Locate the cell with the specified text and output its [x, y] center coordinate. 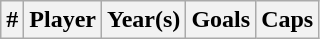
Year(s) [144, 20]
Caps [288, 20]
Player [63, 20]
Goals [221, 20]
# [12, 20]
